Determine the (X, Y) coordinate at the center of the cell enclosing the given text.  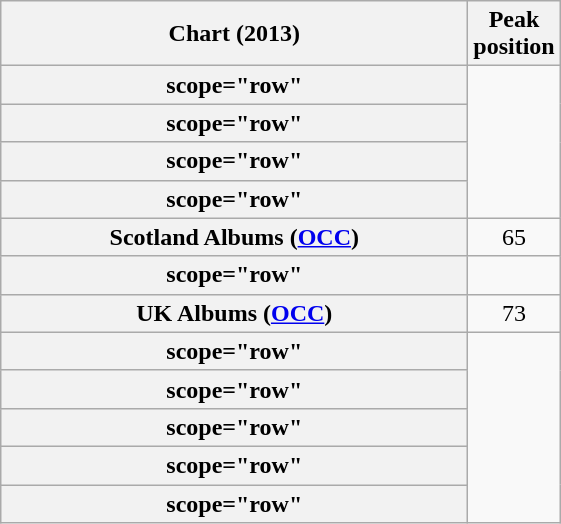
73 (514, 313)
Peakposition (514, 34)
UK Albums (OCC) (234, 313)
65 (514, 237)
Chart (2013) (234, 34)
Scotland Albums (OCC) (234, 237)
